Return (X, Y) of the center of cell containing provided text 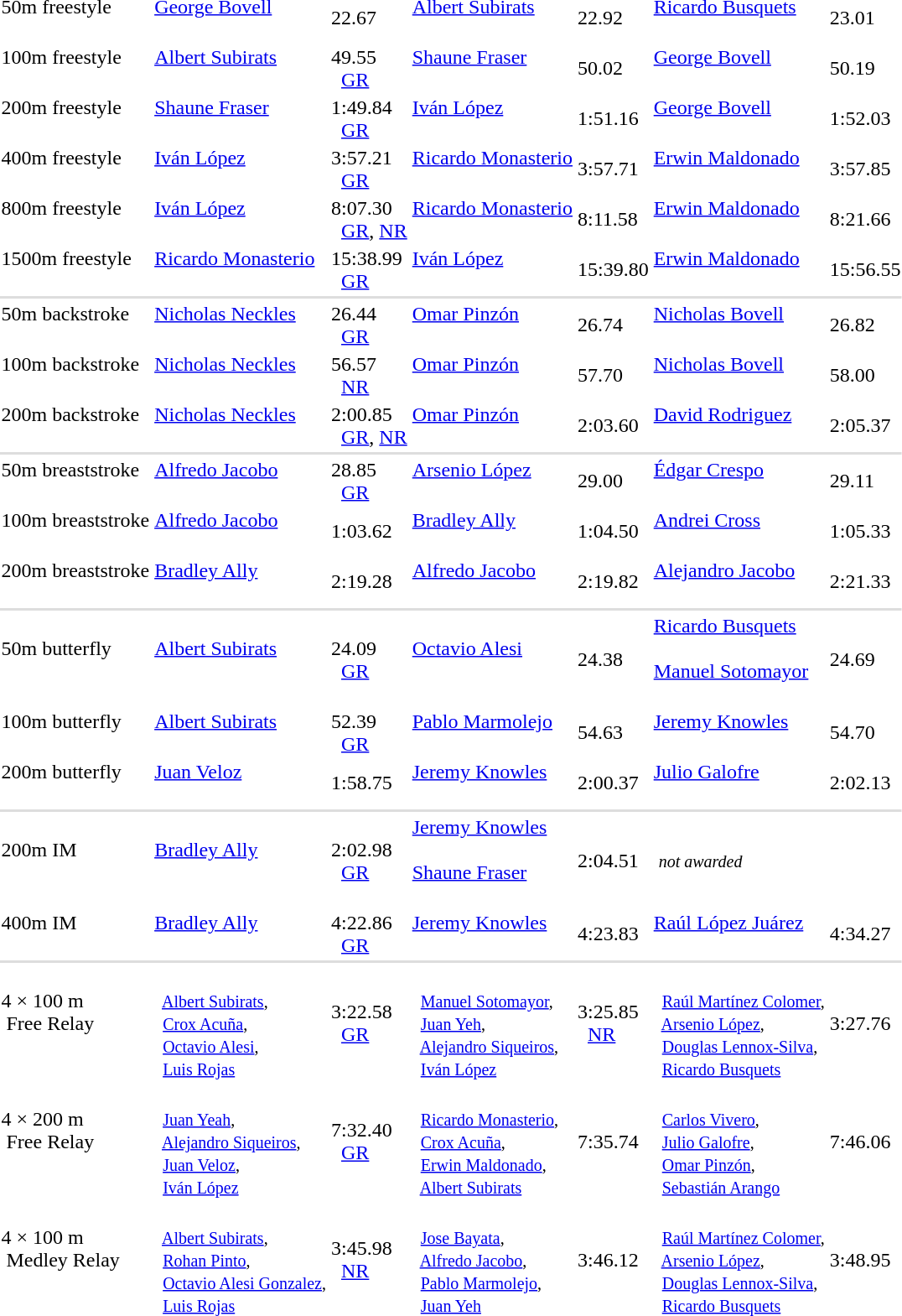
Arsenio López (492, 481)
1500m freestyle (75, 270)
50.02 (614, 69)
100m backstroke (75, 376)
200m freestyle (75, 119)
800m freestyle (75, 220)
Ricardo Busquets Manuel Sotomayor (739, 659)
Carlos Vivero, Julio Galofre, Omar Pinzón, Sebastián Arango (739, 1142)
15:56.55 (865, 270)
Jeremy Knowles Shaune Fraser (492, 861)
Octavio Alesi (492, 659)
50.19 (865, 69)
52.39 GR (370, 733)
49.55 GR (370, 69)
7:46.06 (865, 1142)
8:11.58 (614, 220)
1:51.16 (614, 119)
26.44 GR (370, 325)
2:02.13 (865, 783)
100m butterfly (75, 733)
50m butterfly (75, 659)
200m backstroke (75, 426)
1:03.62 (370, 532)
100m breaststroke (75, 532)
100m freestyle (75, 69)
56.57 NR (370, 376)
2:05.37 (865, 426)
8:21.66 (865, 220)
Juan Veloz (241, 783)
54.63 (614, 733)
2:19.28 (370, 582)
2:00.37 (614, 783)
Pablo Marmolejo (492, 733)
Ricardo Monasterio, Crox Acuña, Erwin Maldonado, Albert Subirats (492, 1142)
2:03.60 (614, 426)
26.74 (614, 325)
400m IM (75, 934)
Manuel Sotomayor, Juan Yeh, Alejandro Siqueiros, Iván López (492, 1023)
57.70 (614, 376)
7:35.74 (614, 1142)
200m breaststroke (75, 582)
4:34.27 (865, 934)
3:25.85 NR (614, 1023)
2:04.51 (614, 861)
24.69 (865, 659)
4 × 100 m Free Relay (75, 1023)
15:38.99 GR (370, 270)
29.11 (865, 481)
2:19.82 (614, 582)
26.82 (865, 325)
3:22.58 GR (370, 1023)
1:52.03 (865, 119)
David Rodriguez (739, 426)
4:23.83 (614, 934)
50m backstroke (75, 325)
3:27.76 (865, 1023)
54.70 (865, 733)
24.09 GR (370, 659)
200m butterfly (75, 783)
50m breaststroke (75, 481)
Julio Galofre (739, 783)
2:00.85 GR, NR (370, 426)
Juan Yeah, Alejandro Siqueiros, Juan Veloz, Iván López (241, 1142)
8:07.30 GR, NR (370, 220)
Alejandro Jacobo (739, 582)
3:57.71 (614, 169)
2:02.98 GR (370, 861)
not awarded (739, 861)
28.85 GR (370, 481)
3:57.21 GR (370, 169)
58.00 (865, 376)
Raúl Martínez Colomer, Arsenio López, Douglas Lennox-Silva, Ricardo Busquets (739, 1023)
1:58.75 (370, 783)
4:22.86 GR (370, 934)
1:05.33 (865, 532)
24.38 (614, 659)
29.00 (614, 481)
400m freestyle (75, 169)
Albert Subirats, Crox Acuña, Octavio Alesi, Luis Rojas (241, 1023)
Andrei Cross (739, 532)
Édgar Crespo (739, 481)
3:57.85 (865, 169)
Raúl López Juárez (739, 934)
200m IM (75, 861)
15:39.80 (614, 270)
7:32.40 GR (370, 1142)
2:21.33 (865, 582)
1:49.84 GR (370, 119)
1:04.50 (614, 532)
4 × 200 m Free Relay (75, 1142)
